Provide the [x, y] coordinate of the cell's center where the given text is located.  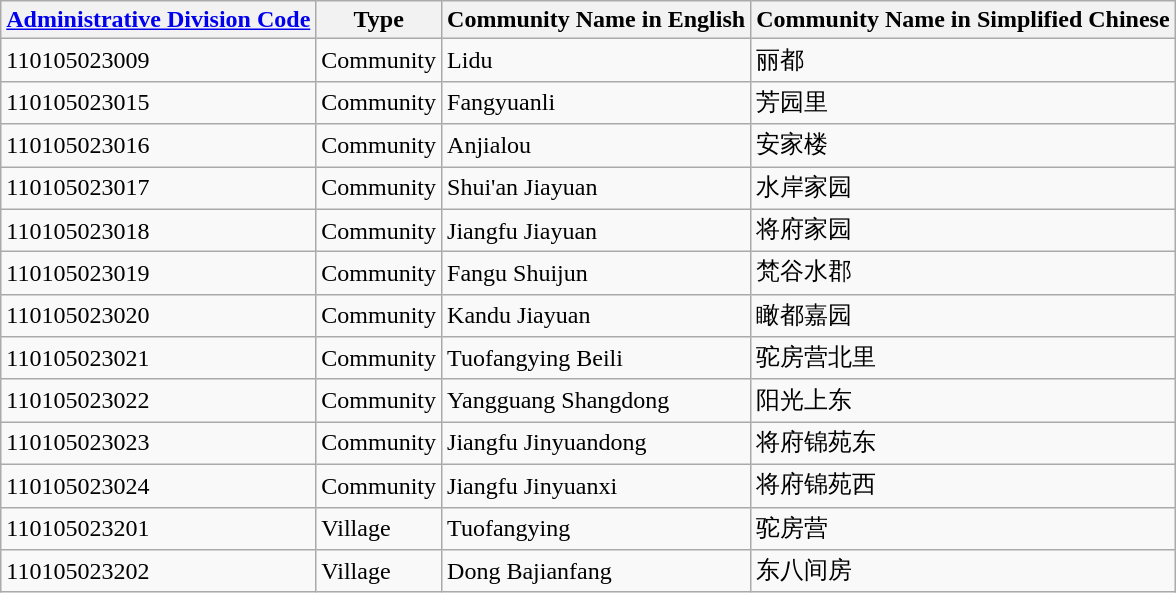
110105023201 [158, 528]
110105023009 [158, 60]
110105023016 [158, 146]
Lidu [596, 60]
梵谷水郡 [963, 274]
Tuofangying [596, 528]
芳园里 [963, 102]
Shui'an Jiayuan [596, 188]
Tuofangying Beili [596, 358]
Administrative Division Code [158, 20]
驼房营北里 [963, 358]
Community Name in Simplified Chinese [963, 20]
Fangyuanli [596, 102]
Jiangfu Jinyuanxi [596, 486]
110105023018 [158, 230]
阳光上东 [963, 400]
将府锦苑东 [963, 444]
Fangu Shuijun [596, 274]
Anjialou [596, 146]
Jiangfu Jiayuan [596, 230]
Community Name in English [596, 20]
将府锦苑西 [963, 486]
110105023202 [158, 572]
110105023015 [158, 102]
110105023024 [158, 486]
110105023019 [158, 274]
将府家园 [963, 230]
东八间房 [963, 572]
丽都 [963, 60]
水岸家园 [963, 188]
110105023023 [158, 444]
Yangguang Shangdong [596, 400]
瞰都嘉园 [963, 316]
110105023020 [158, 316]
安家楼 [963, 146]
Dong Bajianfang [596, 572]
Type [379, 20]
Jiangfu Jinyuandong [596, 444]
驼房营 [963, 528]
110105023022 [158, 400]
Kandu Jiayuan [596, 316]
110105023021 [158, 358]
110105023017 [158, 188]
